Capture the cell that displays the provided text and extract its (x, y) central coordinate. 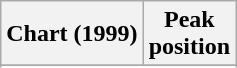
Chart (1999) (72, 34)
Peak position (189, 34)
